Find where the given text appears and provide that cell's center as (x, y) coordinate. 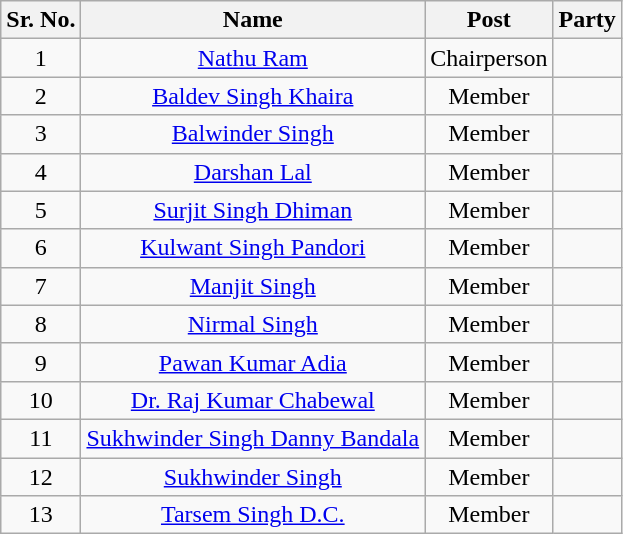
6 (41, 248)
Chairperson (489, 58)
Sukhwinder Singh (253, 477)
12 (41, 477)
1 (41, 58)
2 (41, 96)
Sukhwinder Singh Danny Bandala (253, 438)
Party (587, 20)
Post (489, 20)
4 (41, 172)
Baldev Singh Khaira (253, 96)
8 (41, 324)
9 (41, 362)
7 (41, 286)
13 (41, 515)
Kulwant Singh Pandori (253, 248)
Manjit Singh (253, 286)
Nathu Ram (253, 58)
Name (253, 20)
Nirmal Singh (253, 324)
Dr. Raj Kumar Chabewal (253, 400)
3 (41, 134)
Balwinder Singh (253, 134)
10 (41, 400)
Pawan Kumar Adia (253, 362)
Surjit Singh Dhiman (253, 210)
5 (41, 210)
Sr. No. (41, 20)
Darshan Lal (253, 172)
11 (41, 438)
Tarsem Singh D.C. (253, 515)
